Extract the [x, y] coordinate from the center of the cell holding the provided text.  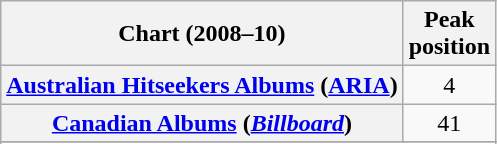
4 [449, 85]
41 [449, 123]
Australian Hitseekers Albums (ARIA) [202, 85]
Canadian Albums (Billboard) [202, 123]
Peakposition [449, 34]
Chart (2008–10) [202, 34]
